Find where the given text appears and provide that cell's center as [x, y] coordinate. 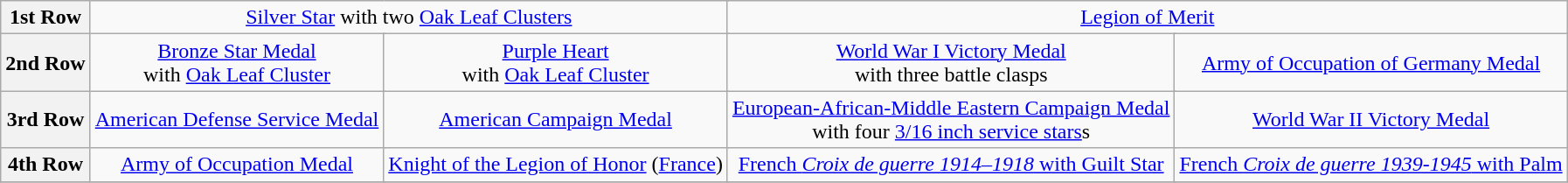
World War II Victory Medal [1370, 119]
American Campaign Medal [556, 119]
Army of Occupation Medal [237, 165]
3rd Row [45, 119]
Legion of Merit [1147, 18]
1st Row [45, 18]
Army of Occupation of Germany Medal [1370, 63]
French Croix de guerre 1914–1918 with Guilt Star [951, 165]
Purple Heart with Oak Leaf Cluster [556, 63]
Bronze Star Medal with Oak Leaf Cluster [237, 63]
French Croix de guerre 1939-1945 with Palm [1370, 165]
Knight of the Legion of Honor (France) [556, 165]
American Defense Service Medal [237, 119]
World War I Victory Medal with three battle clasps [951, 63]
Silver Star with two Oak Leaf Clusters [409, 18]
European-African-Middle Eastern Campaign Medal with four 3/16 inch service starss [951, 119]
4th Row [45, 165]
2nd Row [45, 63]
